Extract the [X, Y] coordinate from the center of the cell holding the provided text.  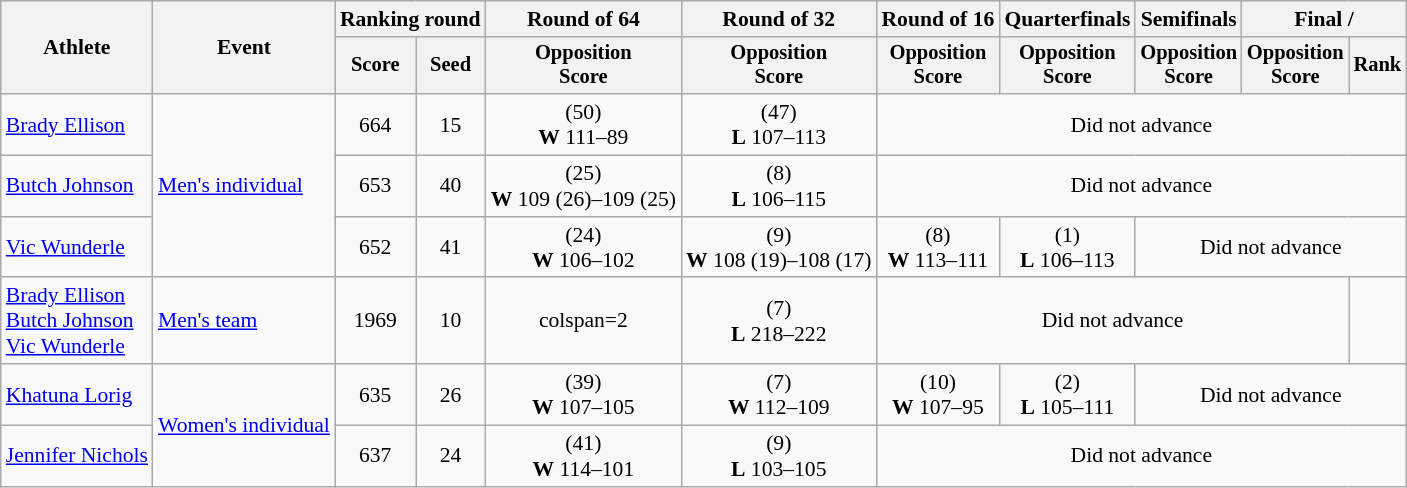
10 [451, 322]
(9)L 103–105 [778, 456]
(50)W 111–89 [584, 124]
(24)W 106–102 [584, 248]
41 [451, 248]
Brady Ellison [77, 124]
Score [376, 66]
Men's individual [244, 186]
Seed [451, 66]
Round of 16 [938, 19]
Women's individual [244, 425]
(25)W 109 (26)–109 (25) [584, 186]
Rank [1378, 66]
Khatuna Lorig [77, 394]
(8)L 106–115 [778, 186]
1969 [376, 322]
(7)W 112–109 [778, 394]
(9)W 108 (19)–108 (17) [778, 248]
(1)L 106–113 [1067, 248]
664 [376, 124]
26 [451, 394]
(8)W 113–111 [938, 248]
Jennifer Nichols [77, 456]
Event [244, 48]
653 [376, 186]
Quarterfinals [1067, 19]
637 [376, 456]
Round of 32 [778, 19]
(7)L 218–222 [778, 322]
(2)L 105–111 [1067, 394]
Athlete [77, 48]
(47)L 107–113 [778, 124]
Men's team [244, 322]
Round of 64 [584, 19]
Butch Johnson [77, 186]
Semifinals [1188, 19]
652 [376, 248]
(41)W 114–101 [584, 456]
colspan=2 [584, 322]
635 [376, 394]
(39)W 107–105 [584, 394]
(10)W 107–95 [938, 394]
Brady EllisonButch JohnsonVic Wunderle [77, 322]
15 [451, 124]
Vic Wunderle [77, 248]
40 [451, 186]
Ranking round [410, 19]
Final / [1324, 19]
24 [451, 456]
